Capture the cell that displays the provided text and extract its [x, y] central coordinate. 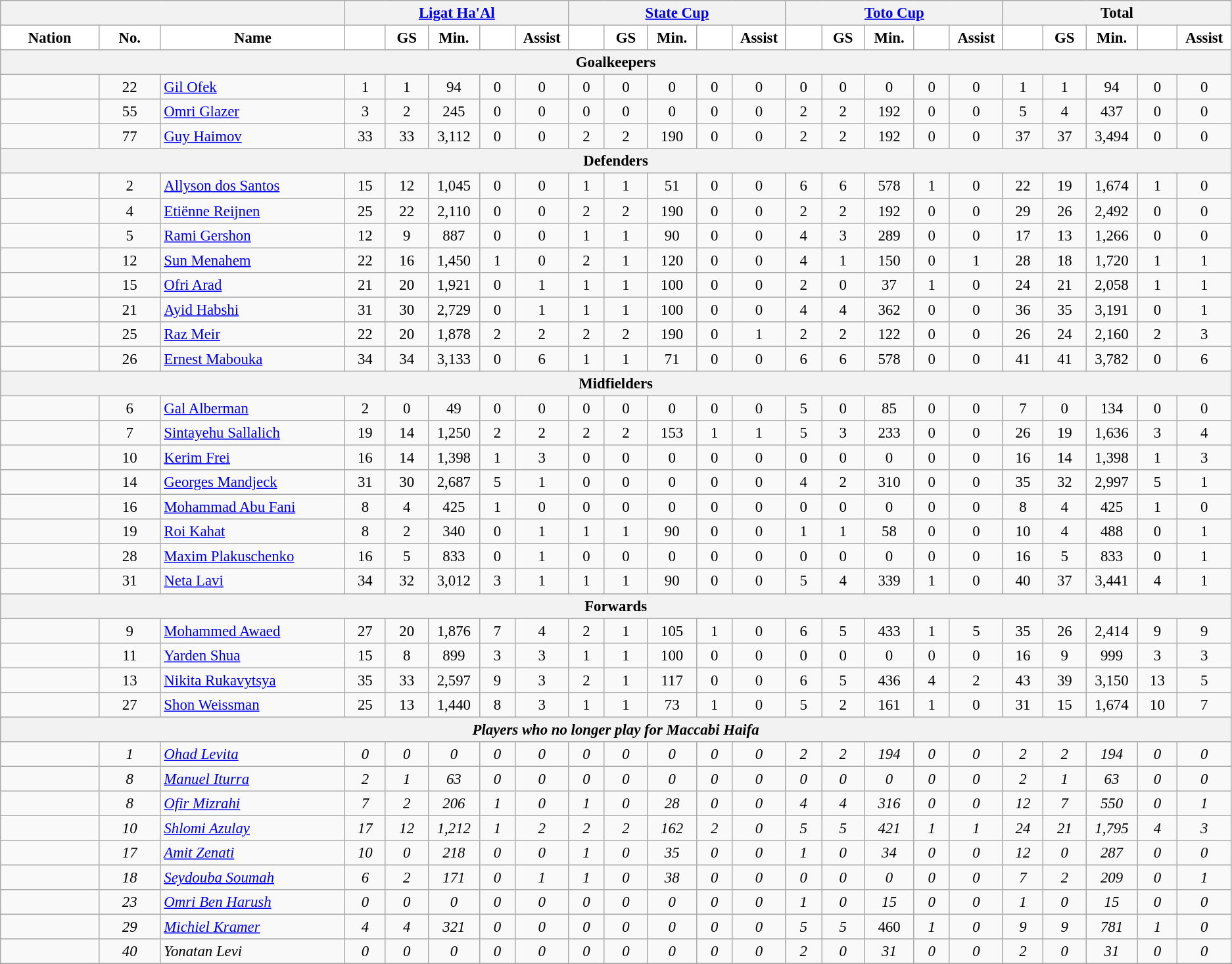
39 [1065, 680]
437 [1112, 112]
Name [252, 38]
Total [1116, 13]
Ofri Arad [252, 285]
1,440 [454, 705]
38 [672, 878]
134 [1112, 408]
Defenders [616, 161]
1,250 [454, 433]
Maxim Plakuschenko [252, 557]
Shon Weissman [252, 705]
51 [672, 186]
1,636 [1112, 433]
Ernest Mabouka [252, 359]
781 [1112, 927]
Gal Alberman [252, 408]
117 [672, 680]
999 [1112, 655]
36 [1023, 310]
1,876 [454, 631]
No. [130, 38]
421 [889, 829]
Shlomi Azulay [252, 829]
Omri Ben Harush [252, 902]
2,729 [454, 310]
Seydouba Soumah [252, 878]
362 [889, 310]
73 [672, 705]
321 [454, 927]
Roi Kahat [252, 532]
2,110 [454, 211]
Players who no longer play for Maccabi Haifa [616, 729]
Nation [50, 38]
2,597 [454, 680]
3,494 [1112, 137]
Sun Menahem [252, 260]
Ofir Mizrahi [252, 804]
2,058 [1112, 285]
899 [454, 655]
2,160 [1112, 334]
40 [1023, 582]
120 [672, 260]
Toto Cup [894, 13]
1,878 [454, 334]
Sintayehu Sallalich [252, 433]
Ayid Habshi [252, 310]
1,450 [454, 260]
550 [1112, 804]
Georges Mandjeck [252, 482]
122 [889, 334]
287 [1112, 853]
Etiënne Reijnen [252, 211]
49 [454, 408]
436 [889, 680]
Mohammad Abu Fani [252, 507]
3,012 [454, 582]
161 [889, 705]
Yarden Shua [252, 655]
Neta Lavi [252, 582]
Midfielders [616, 384]
43 [1023, 680]
Omri Glazer [252, 112]
105 [672, 631]
Forwards [616, 606]
3,150 [1112, 680]
77 [130, 137]
3,133 [454, 359]
3,782 [1112, 359]
488 [1112, 532]
218 [454, 853]
State Cup [677, 13]
1,212 [454, 829]
1,045 [454, 186]
85 [889, 408]
Amit Zenati [252, 853]
23 [130, 902]
Ligat Ha'Al [457, 13]
2,687 [454, 482]
Goalkeepers [616, 62]
1,720 [1112, 260]
245 [454, 112]
289 [889, 235]
233 [889, 433]
162 [672, 829]
316 [889, 804]
Manuel Iturra [252, 779]
71 [672, 359]
150 [889, 260]
3,441 [1112, 582]
11 [130, 655]
2,492 [1112, 211]
340 [454, 532]
209 [1112, 878]
58 [889, 532]
3,191 [1112, 310]
339 [889, 582]
3,112 [454, 137]
Michiel Kramer [252, 927]
Gil Ofek [252, 87]
433 [889, 631]
Ohad Levita [252, 754]
55 [130, 112]
206 [454, 804]
Nikita Rukavytsya [252, 680]
1,921 [454, 285]
2,414 [1112, 631]
460 [889, 927]
Rami Gershon [252, 235]
2,997 [1112, 482]
Kerim Frei [252, 458]
Raz Meir [252, 334]
310 [889, 482]
Guy Haimov [252, 137]
Allyson dos Santos [252, 186]
1,795 [1112, 829]
Mohammed Awaed [252, 631]
1,266 [1112, 235]
171 [454, 878]
153 [672, 433]
887 [454, 235]
